Detect which cell encompasses the target text, then output its (X, Y) center coordinate. 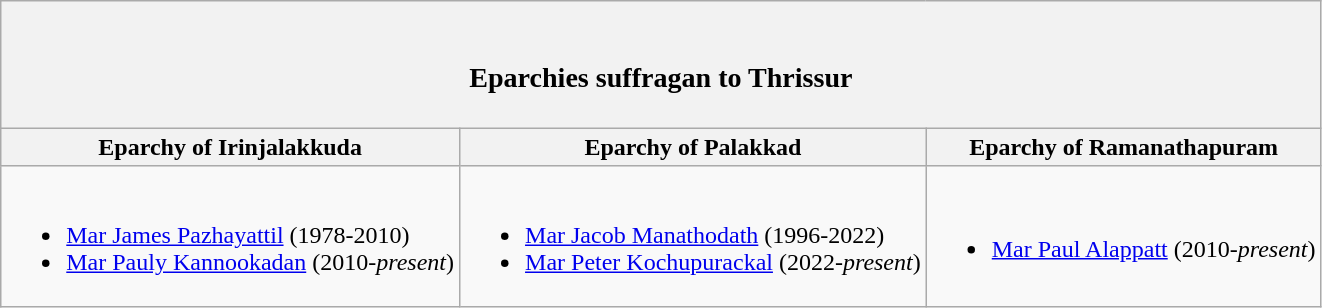
Eparchy of Palakkad (694, 147)
Mar James Pazhayattil (1978-2010) Mar Pauly Kannookadan (2010-present) (230, 236)
Eparchy of Ramanathapuram (1124, 147)
Mar Paul Alappatt (2010-present) (1124, 236)
Eparchy of Irinjalakkuda (230, 147)
Eparchies suffragan to Thrissur (661, 64)
Mar Jacob Manathodath (1996-2022)Mar Peter Kochupurackal (2022-present) (694, 236)
